Find where the given text appears and provide that cell's center as [x, y] coordinate. 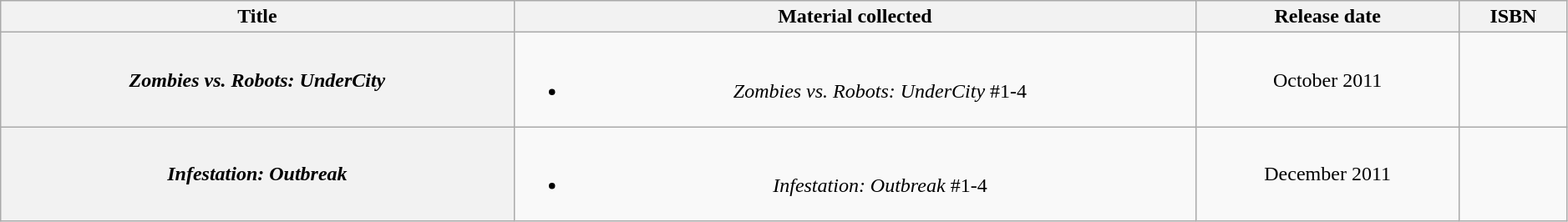
December 2011 [1328, 174]
Material collected [855, 17]
ISBN [1514, 17]
Infestation: Outbreak [257, 174]
October 2011 [1328, 80]
Zombies vs. Robots: UnderCity [257, 80]
Zombies vs. Robots: UnderCity #1-4 [855, 80]
Release date [1328, 17]
Title [257, 17]
Infestation: Outbreak #1-4 [855, 174]
